Locate the cell with the specified text and output its (x, y) center coordinate. 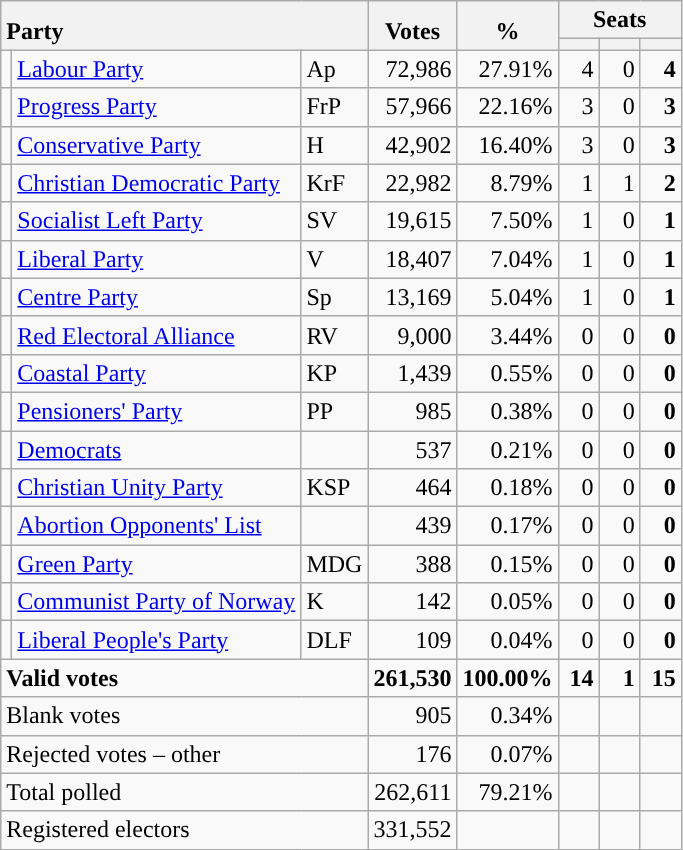
Red Electoral Alliance (156, 335)
261,530 (412, 678)
DLF (334, 640)
KrF (334, 183)
0.05% (508, 602)
MDG (334, 564)
Communist Party of Norway (156, 602)
Christian Democratic Party (156, 183)
331,552 (412, 830)
0.17% (508, 526)
22,982 (412, 183)
0.04% (508, 640)
H (334, 145)
72,986 (412, 69)
9,000 (412, 335)
Seats (620, 20)
439 (412, 526)
Sp (334, 297)
0.21% (508, 449)
2 (660, 183)
18,407 (412, 259)
V (334, 259)
0.07% (508, 754)
Valid votes (184, 678)
142 (412, 602)
Rejected votes – other (184, 754)
Votes (412, 26)
FrP (334, 107)
13,169 (412, 297)
Liberal People's Party (156, 640)
14 (578, 678)
905 (412, 716)
0.38% (508, 411)
16.40% (508, 145)
Green Party (156, 564)
Democrats (156, 449)
Party (184, 26)
57,966 (412, 107)
KP (334, 373)
176 (412, 754)
Registered electors (184, 830)
Christian Unity Party (156, 488)
SV (334, 221)
0.15% (508, 564)
Pensioners' Party (156, 411)
RV (334, 335)
Total polled (184, 792)
3.44% (508, 335)
5.04% (508, 297)
15 (660, 678)
100.00% (508, 678)
Coastal Party (156, 373)
% (508, 26)
27.91% (508, 69)
8.79% (508, 183)
Conservative Party (156, 145)
Blank votes (184, 716)
262,611 (412, 792)
K (334, 602)
KSP (334, 488)
109 (412, 640)
985 (412, 411)
1,439 (412, 373)
Ap (334, 69)
79.21% (508, 792)
Socialist Left Party (156, 221)
PP (334, 411)
22.16% (508, 107)
0.18% (508, 488)
19,615 (412, 221)
7.04% (508, 259)
Abortion Opponents' List (156, 526)
Liberal Party (156, 259)
Centre Party (156, 297)
537 (412, 449)
7.50% (508, 221)
0.55% (508, 373)
388 (412, 564)
Progress Party (156, 107)
42,902 (412, 145)
Labour Party (156, 69)
464 (412, 488)
0.34% (508, 716)
